Capture the cell that displays the provided text and extract its (x, y) central coordinate. 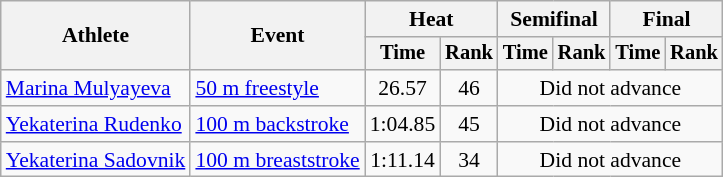
26.57 (402, 88)
Final (666, 19)
100 m backstroke (277, 124)
46 (469, 88)
Semifinal (554, 19)
Heat (432, 19)
Yekaterina Rudenko (96, 124)
45 (469, 124)
Athlete (96, 36)
1:04.85 (402, 124)
Event (277, 36)
50 m freestyle (277, 88)
Marina Mulyayeva (96, 88)
